Identify which cell holds the provided text, then report its [X, Y] central coordinate. 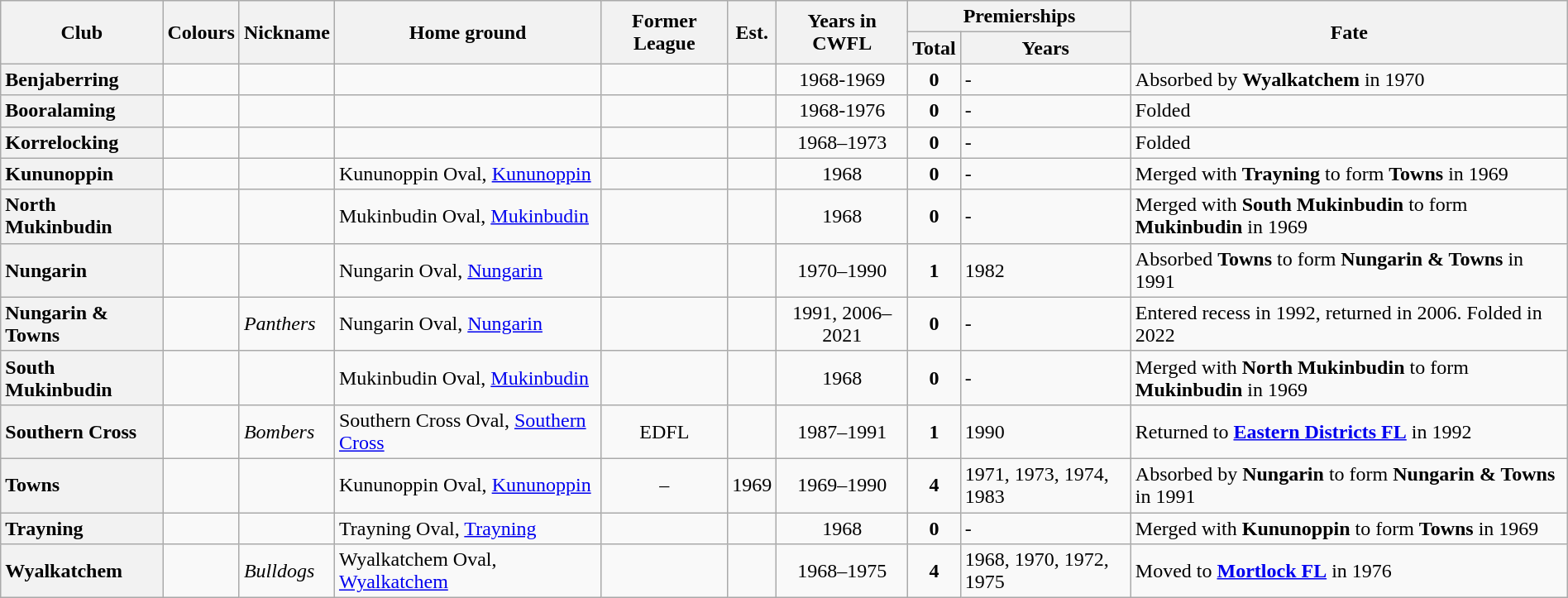
Wyalkatchem [82, 571]
1968–1975 [842, 571]
Benjaberring [82, 79]
1990 [1045, 432]
1982 [1045, 270]
Est. [753, 32]
Merged with Kununoppin to form Towns in 1969 [1349, 529]
Moved to Mortlock FL in 1976 [1349, 571]
Southern Cross [82, 432]
Kununoppin [82, 174]
Wyalkatchem Oval, Wyalkatchem [467, 571]
Total [935, 48]
Trayning Oval, Trayning [467, 529]
Absorbed Towns to form Nungarin & Towns in 1991 [1349, 270]
Bulldogs [286, 571]
Korrelocking [82, 142]
1969 [753, 485]
Years in CWFL [842, 32]
Nungarin [82, 270]
– [665, 485]
Club [82, 32]
1971, 1973, 1974, 1983 [1045, 485]
1969–1990 [842, 485]
Merged with South Mukinbudin to form Mukinbudin in 1969 [1349, 217]
Nickname [286, 32]
Panthers [286, 324]
Absorbed by Nungarin to form Nungarin & Towns in 1991 [1349, 485]
1968-1969 [842, 79]
Merged with Trayning to form Towns in 1969 [1349, 174]
Returned to Eastern Districts FL in 1992 [1349, 432]
1968–1973 [842, 142]
Fate [1349, 32]
North Mukinbudin [82, 217]
Home ground [467, 32]
Years [1045, 48]
Colours [201, 32]
Nungarin & Towns [82, 324]
Trayning [82, 529]
Former League [665, 32]
1991, 2006–2021 [842, 324]
Premierships [1020, 17]
1987–1991 [842, 432]
Merged with North Mukinbudin to form Mukinbudin in 1969 [1349, 377]
EDFL [665, 432]
1968-1976 [842, 111]
Bombers [286, 432]
1968, 1970, 1972, 1975 [1045, 571]
South Mukinbudin [82, 377]
Southern Cross Oval, Southern Cross [467, 432]
Absorbed by Wyalkatchem in 1970 [1349, 79]
Entered recess in 1992, returned in 2006. Folded in 2022 [1349, 324]
Towns [82, 485]
Booralaming [82, 111]
1970–1990 [842, 270]
